Locate the cell with the specified text and output its (X, Y) center coordinate. 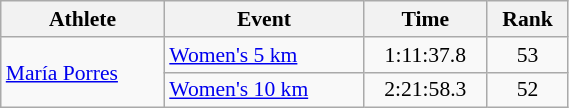
Event (264, 19)
2:21:58.3 (426, 90)
1:11:37.8 (426, 55)
Women's 10 km (264, 90)
53 (528, 55)
Women's 5 km (264, 55)
Time (426, 19)
María Porres (83, 72)
Athlete (83, 19)
Rank (528, 19)
52 (528, 90)
